Pinpoint the cell where the given text exists, returning its (x, y) midpoint coordinate. 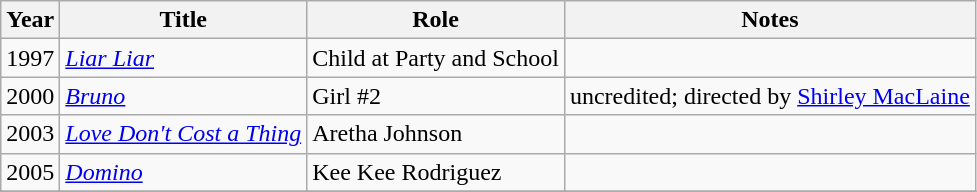
Aretha Johnson (436, 134)
2003 (30, 134)
Child at Party and School (436, 58)
Liar Liar (184, 58)
Role (436, 20)
2005 (30, 172)
Girl #2 (436, 96)
Notes (770, 20)
Bruno (184, 96)
Year (30, 20)
1997 (30, 58)
Domino (184, 172)
Kee Kee Rodriguez (436, 172)
Love Don't Cost a Thing (184, 134)
2000 (30, 96)
uncredited; directed by Shirley MacLaine (770, 96)
Title (184, 20)
